Locate the cell with the specified text and output its (x, y) center coordinate. 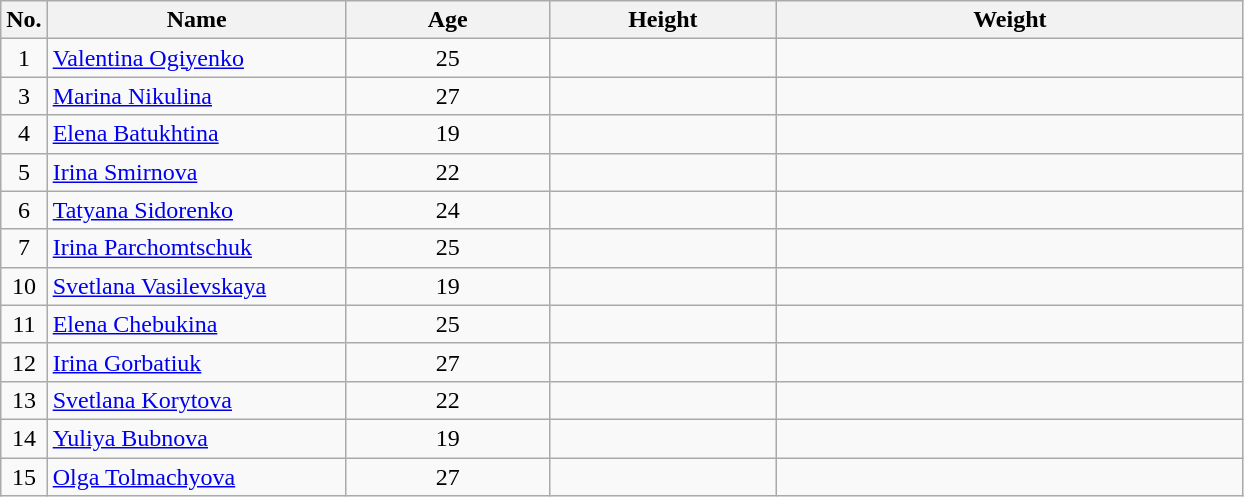
Svetlana Vasilevskaya (196, 286)
Weight (1010, 20)
Irina Smirnova (196, 172)
Irina Gorbatiuk (196, 362)
24 (448, 210)
Irina Parchomtschuk (196, 248)
Age (448, 20)
Yuliya Bubnova (196, 438)
No. (24, 20)
Elena Chebukina (196, 324)
Valentina Ogiyenko (196, 58)
Name (196, 20)
Olga Tolmachyova (196, 477)
11 (24, 324)
1 (24, 58)
Svetlana Korytova (196, 400)
3 (24, 96)
5 (24, 172)
14 (24, 438)
4 (24, 134)
Elena Batukhtina (196, 134)
15 (24, 477)
Marina Nikulina (196, 96)
7 (24, 248)
13 (24, 400)
6 (24, 210)
10 (24, 286)
Tatyana Sidorenko (196, 210)
12 (24, 362)
Height (662, 20)
